Return the [X, Y] coordinate for the center point of the cell that contains the specified text.  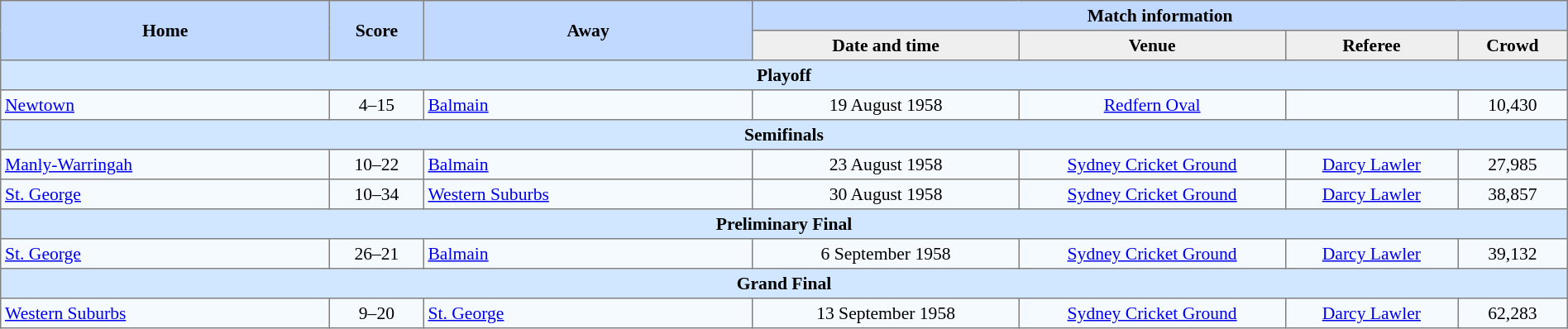
10,430 [1513, 105]
Semifinals [784, 135]
13 September 1958 [886, 313]
39,132 [1513, 254]
Newtown [165, 105]
Match information [1159, 16]
6 September 1958 [886, 254]
4–15 [377, 105]
27,985 [1513, 164]
62,283 [1513, 313]
Crowd [1513, 45]
Redfern Oval [1152, 105]
9–20 [377, 313]
Referee [1371, 45]
23 August 1958 [886, 164]
Home [165, 31]
Score [377, 31]
10–22 [377, 164]
Away [588, 31]
Playoff [784, 75]
19 August 1958 [886, 105]
Date and time [886, 45]
38,857 [1513, 194]
26–21 [377, 254]
10–34 [377, 194]
30 August 1958 [886, 194]
Venue [1152, 45]
Manly-Warringah [165, 164]
Preliminary Final [784, 224]
Grand Final [784, 284]
